Return (x, y) of the center of cell containing provided text 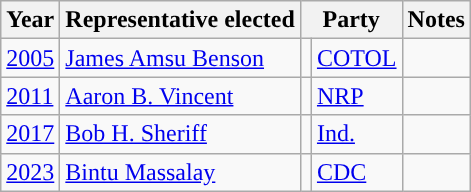
COTOL (356, 58)
Representative elected (180, 20)
Party (351, 20)
Ind. (356, 134)
2005 (30, 58)
2011 (30, 96)
Year (30, 20)
2017 (30, 134)
Bintu Massalay (180, 172)
NRP (356, 96)
CDC (356, 172)
Notes (436, 20)
2023 (30, 172)
James Amsu Benson (180, 58)
Aaron B. Vincent (180, 96)
Bob H. Sheriff (180, 134)
